Return (x, y) of the center of cell containing provided text 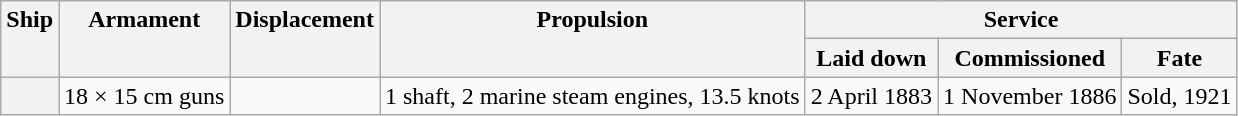
1 November 1886 (1030, 96)
Fate (1180, 58)
Service (1021, 20)
Propulsion (593, 39)
18 × 15 cm guns (144, 96)
2 April 1883 (871, 96)
Ship (30, 39)
Sold, 1921 (1180, 96)
Commissioned (1030, 58)
Laid down (871, 58)
Armament (144, 39)
Displacement (305, 39)
1 shaft, 2 marine steam engines, 13.5 knots (593, 96)
